Detect which cell encompasses the target text, then output its [X, Y] center coordinate. 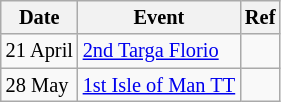
28 May [40, 85]
Event [159, 17]
Date [40, 17]
Ref [260, 17]
1st Isle of Man TT [159, 85]
2nd Targa Florio [159, 51]
21 April [40, 51]
